Detect which cell encompasses the target text, then output its [X, Y] center coordinate. 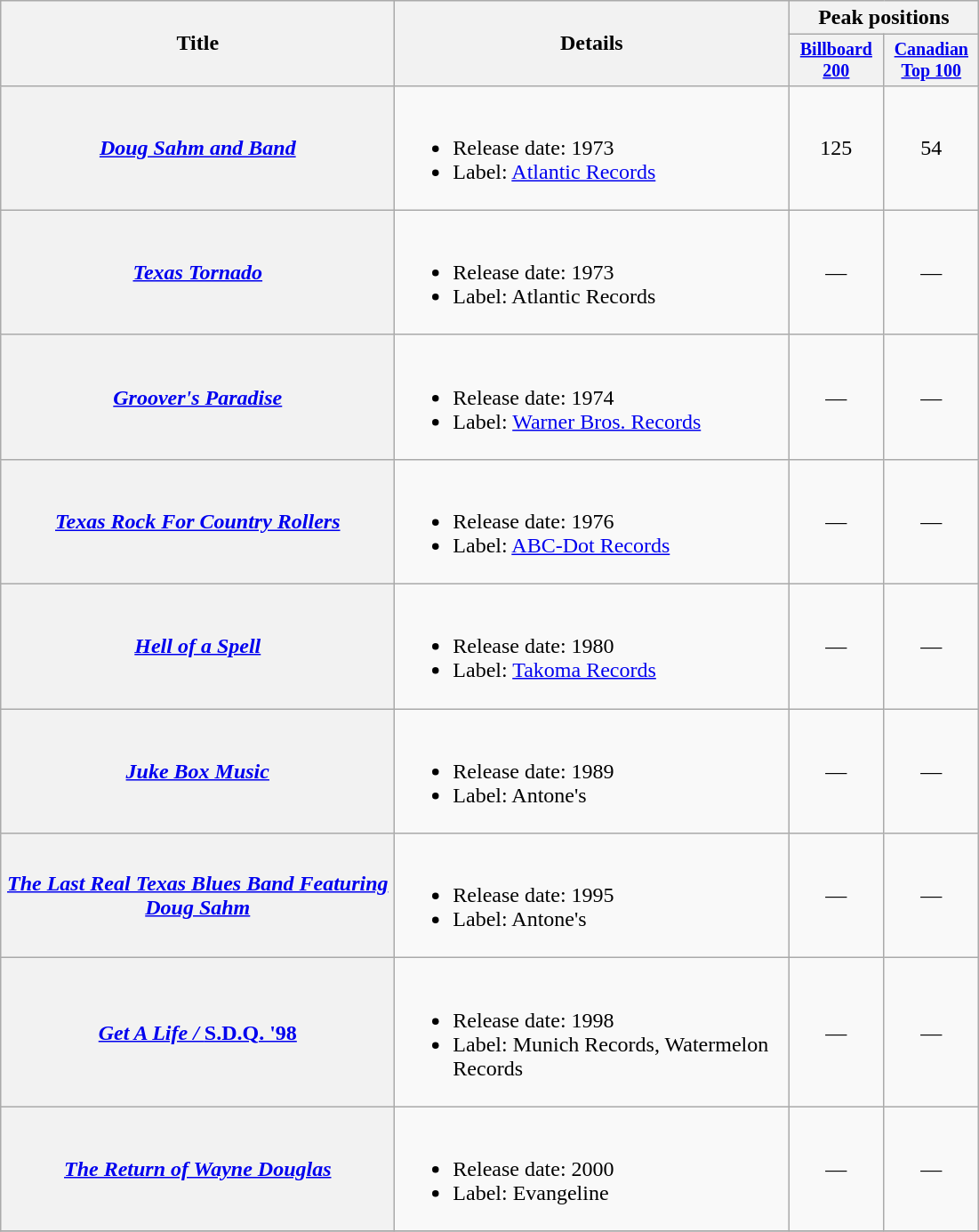
Release date: 1998Label: Munich Records, Watermelon Records [592, 1032]
The Return of Wayne Douglas [197, 1169]
Title [197, 44]
Release date: 1976Label: ABC-Dot Records [592, 521]
Texas Tornado [197, 272]
Release date: 1974Label: Warner Bros. Records [592, 397]
Get A Life / S.D.Q. '98 [197, 1032]
Peak positions [884, 18]
Release date: 1989Label: Antone's [592, 771]
125 [836, 148]
Groover's Paradise [197, 397]
The Last Real Texas Blues Band Featuring Doug Sahm [197, 896]
Release date: 1995Label: Antone's [592, 896]
Details [592, 44]
Juke Box Music [197, 771]
54 [932, 148]
Doug Sahm and Band [197, 148]
Hell of a Spell [197, 647]
Billboard 200 [836, 60]
Canadian Top 100 [932, 60]
Release date: 2000Label: Evangeline [592, 1169]
Texas Rock For Country Rollers [197, 521]
Release date: 1980Label: Takoma Records [592, 647]
